Capture the cell that displays the provided text and extract its (x, y) central coordinate. 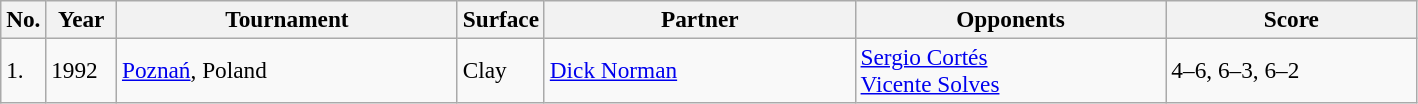
Score (1292, 19)
1992 (82, 70)
Partner (700, 19)
Tournament (288, 19)
Opponents (1010, 19)
Poznań, Poland (288, 70)
Year (82, 19)
Clay (500, 70)
4–6, 6–3, 6–2 (1292, 70)
No. (24, 19)
Dick Norman (700, 70)
1. (24, 70)
Surface (500, 19)
Sergio Cortés Vicente Solves (1010, 70)
